From the cell containing the given text, extract its center point as (x, y) coordinate. 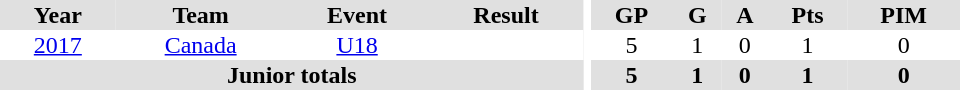
2017 (58, 45)
Result (506, 15)
GP (631, 15)
G (698, 15)
Pts (808, 15)
Year (58, 15)
Team (201, 15)
Canada (201, 45)
A (745, 15)
PIM (904, 15)
Junior totals (292, 75)
Event (358, 15)
U18 (358, 45)
